From the cell containing the given text, extract its center point as (X, Y) coordinate. 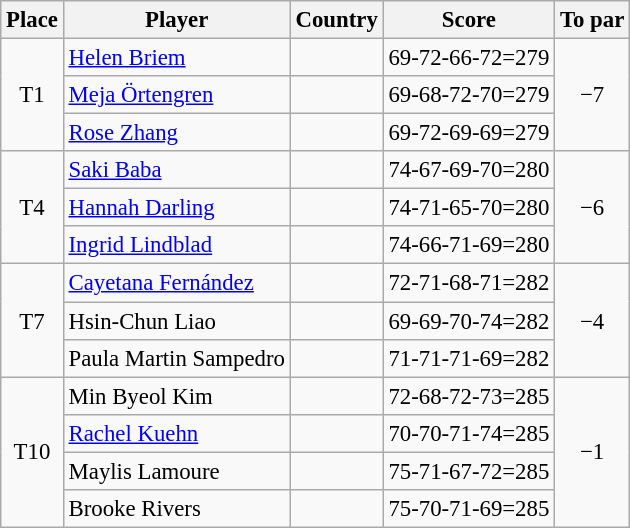
Rachel Kuehn (176, 433)
−6 (592, 208)
T1 (32, 96)
Brooke Rivers (176, 509)
Player (176, 20)
Maylis Lamoure (176, 471)
Rose Zhang (176, 133)
Meja Örtengren (176, 95)
71-71-71-69=282 (469, 358)
Ingrid Lindblad (176, 245)
T4 (32, 208)
69-69-70-74=282 (469, 321)
70-70-71-74=285 (469, 433)
72-71-68-71=282 (469, 283)
To par (592, 20)
69-68-72-70=279 (469, 95)
Min Byeol Kim (176, 396)
74-66-71-69=280 (469, 245)
−7 (592, 96)
Hannah Darling (176, 208)
Country (336, 20)
69-72-69-69=279 (469, 133)
T10 (32, 452)
74-67-69-70=280 (469, 170)
75-71-67-72=285 (469, 471)
Paula Martin Sampedro (176, 358)
69-72-66-72=279 (469, 58)
−4 (592, 320)
Score (469, 20)
−1 (592, 452)
Helen Briem (176, 58)
Saki Baba (176, 170)
Hsin-Chun Liao (176, 321)
75-70-71-69=285 (469, 509)
72-68-72-73=285 (469, 396)
T7 (32, 320)
Cayetana Fernández (176, 283)
Place (32, 20)
74-71-65-70=280 (469, 208)
